Pinpoint the cell where the given text exists, returning its [x, y] midpoint coordinate. 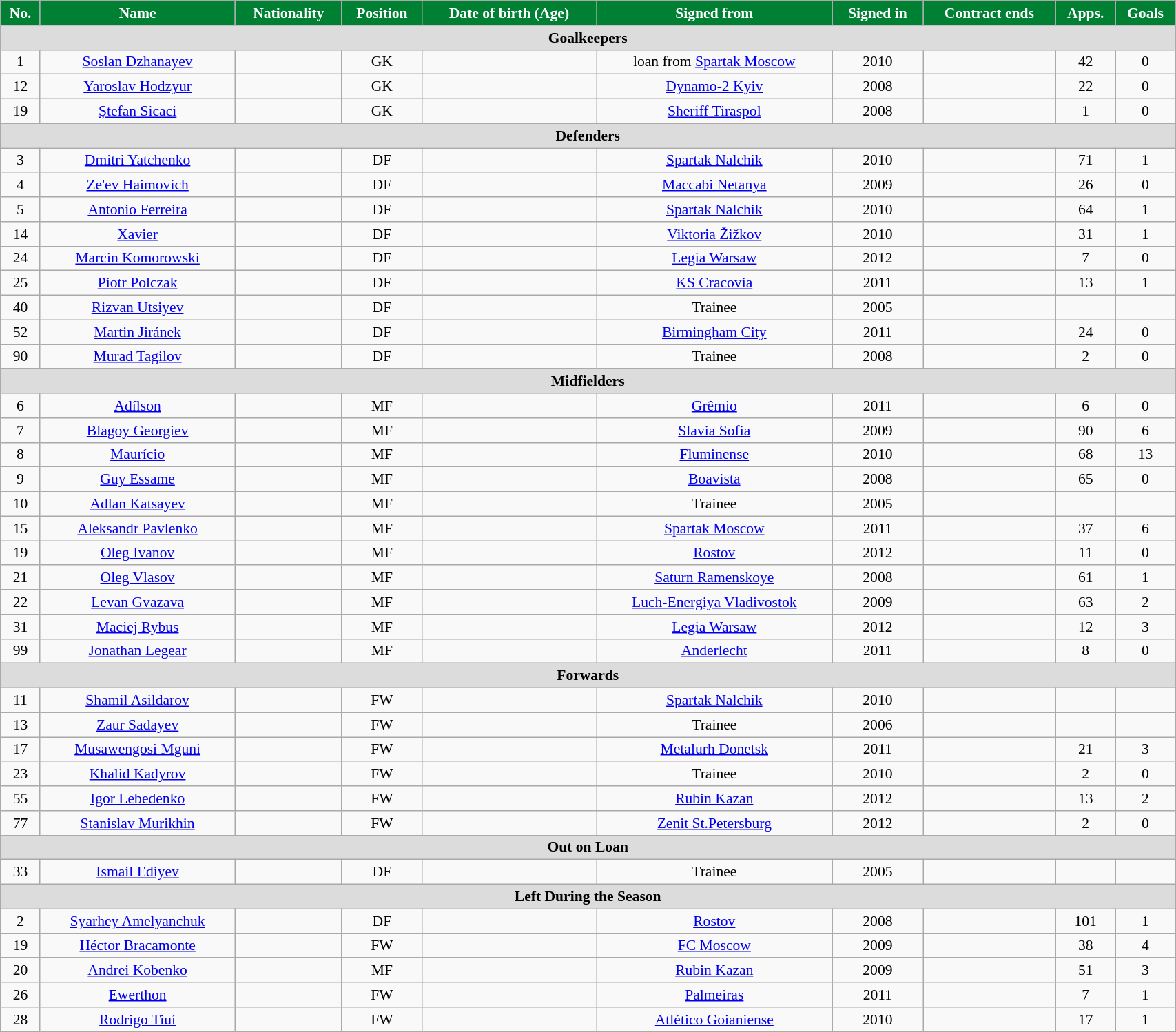
Khalid Kadyrov [138, 774]
Midfielders [588, 382]
Antonio Ferreira [138, 209]
Stanislav Murikhin [138, 823]
loan from Spartak Moscow [715, 62]
Jonathan Legear [138, 651]
Name [138, 13]
Levan Gvazava [138, 602]
Syarhey Amelyanchuk [138, 921]
Yaroslav Hodzyur [138, 87]
Dmitri Yatchenko [138, 161]
Forwards [588, 676]
Zaur Sadayev [138, 725]
5 [21, 209]
Maurício [138, 455]
Musawengosi Mguni [138, 750]
Adílson [138, 406]
Oleg Vlasov [138, 578]
101 [1086, 921]
37 [1086, 528]
Soslan Dzhanayev [138, 62]
Goalkeepers [588, 38]
14 [21, 234]
Héctor Bracamonte [138, 946]
KS Cracovia [715, 283]
Marcin Komorowski [138, 258]
55 [21, 798]
Out on Loan [588, 847]
15 [21, 528]
Martin Jiránek [138, 332]
Murad Tagilov [138, 357]
28 [21, 1020]
71 [1086, 161]
2006 [878, 725]
63 [1086, 602]
Aleksandr Pavlenko [138, 528]
Igor Lebedenko [138, 798]
Atlético Goianiense [715, 1020]
Nationality [288, 13]
20 [21, 971]
Rizvan Utsiyev [138, 308]
64 [1086, 209]
9 [21, 479]
33 [21, 872]
Spartak Moscow [715, 528]
Saturn Ramenskoye [715, 578]
Contract ends [989, 13]
25 [21, 283]
No. [21, 13]
Zenit St.Petersburg [715, 823]
10 [21, 504]
FC Moscow [715, 946]
Viktoria Žižkov [715, 234]
68 [1086, 455]
Defenders [588, 136]
Guy Essame [138, 479]
Slavia Sofia [715, 431]
Grêmio [715, 406]
38 [1086, 946]
Shamil Asildarov [138, 701]
Maccabi Netanya [715, 185]
Fluminense [715, 455]
Dynamo-2 Kyiv [715, 87]
Ze'ev Haimovich [138, 185]
Xavier [138, 234]
99 [21, 651]
Adlan Katsayev [138, 504]
52 [21, 332]
Anderlecht [715, 651]
Apps. [1086, 13]
42 [1086, 62]
51 [1086, 971]
Andrei Kobenko [138, 971]
61 [1086, 578]
Left During the Season [588, 897]
Birmingham City [715, 332]
Signed in [878, 13]
Goals [1145, 13]
Sheriff Tiraspol [715, 112]
Palmeiras [715, 995]
Blagoy Georgiev [138, 431]
Date of birth (Age) [508, 13]
Signed from [715, 13]
23 [21, 774]
Ismail Ediyev [138, 872]
40 [21, 308]
Oleg Ivanov [138, 553]
Luch-Energiya Vladivostok [715, 602]
77 [21, 823]
Piotr Polczak [138, 283]
Boavista [715, 479]
Metalurh Donetsk [715, 750]
Rodrigo Tiuí [138, 1020]
Ewerthon [138, 995]
65 [1086, 479]
Ștefan Sicaci [138, 112]
Position [382, 13]
Maciej Rybus [138, 627]
